Detect which cell encompasses the target text, then output its [x, y] center coordinate. 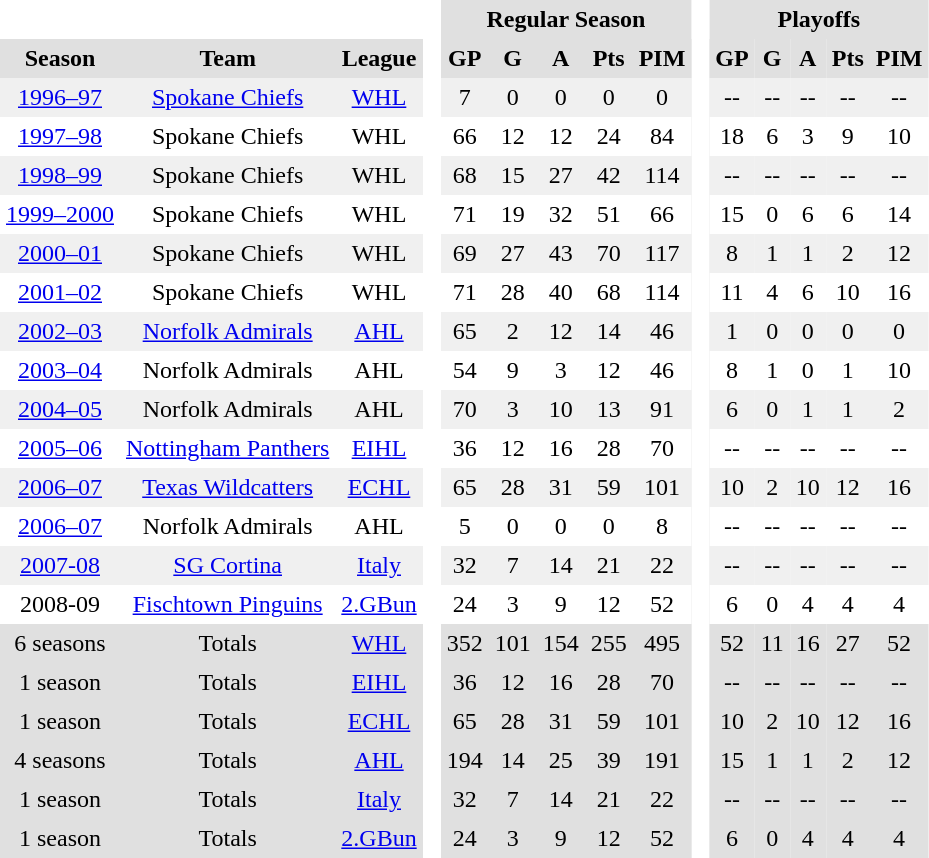
2008-09 [60, 604]
84 [662, 136]
1997–98 [60, 136]
1999–2000 [60, 214]
2004–05 [60, 410]
40 [561, 292]
5 [465, 526]
2001–02 [60, 292]
25 [561, 760]
13 [609, 410]
43 [561, 254]
SG Cortina [228, 566]
51 [609, 214]
2005–06 [60, 448]
Season [60, 58]
54 [465, 370]
Fischtown Pinguins [228, 604]
495 [662, 644]
42 [609, 176]
Team [228, 58]
Nottingham Panthers [228, 448]
69 [465, 254]
2002–03 [60, 332]
2003–04 [60, 370]
117 [662, 254]
Regular Season [566, 20]
1998–99 [60, 176]
352 [465, 644]
39 [609, 760]
2000–01 [60, 254]
1996–97 [60, 98]
4 seasons [60, 760]
Playoffs [818, 20]
6 seasons [60, 644]
18 [732, 136]
191 [662, 760]
154 [561, 644]
91 [662, 410]
League [378, 58]
2007-08 [60, 566]
255 [609, 644]
194 [465, 760]
19 [513, 214]
Texas Wildcatters [228, 488]
